For the text-containing cell, return its midpoint in [x, y] coordinate format. 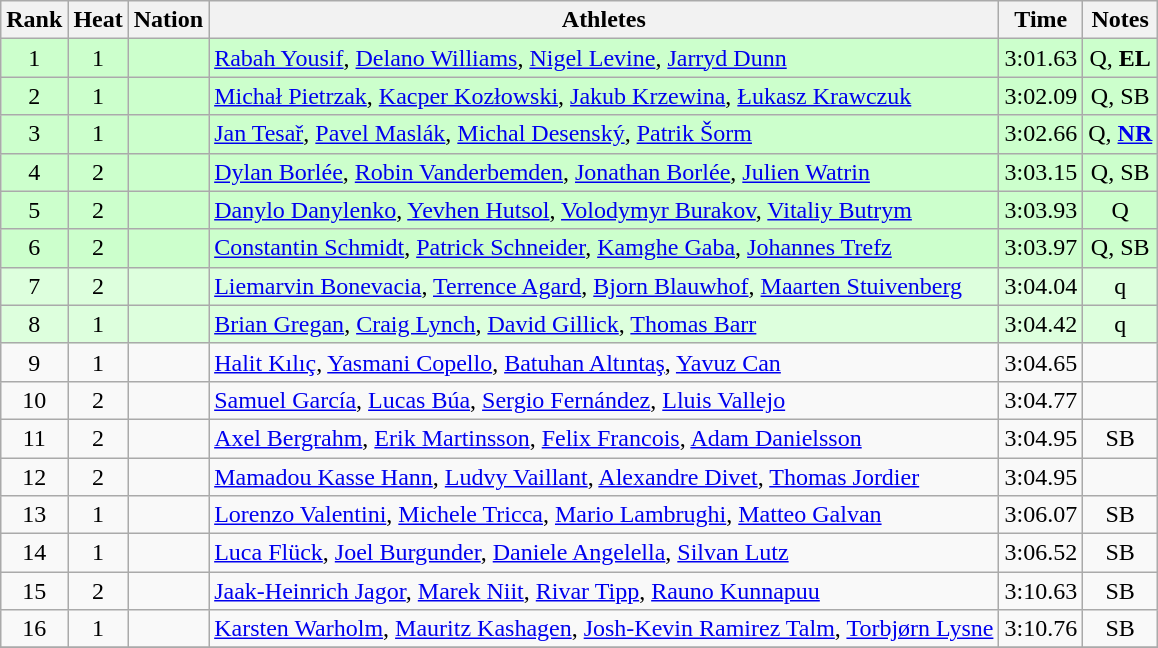
15 [34, 591]
5 [34, 210]
Q, NR [1120, 134]
3:04.42 [1041, 324]
Notes [1120, 20]
Time [1041, 20]
3:06.07 [1041, 515]
Athletes [604, 20]
3:10.76 [1041, 629]
3:10.63 [1041, 591]
Jan Tesař, Pavel Maslák, Michal Desenský, Patrik Šorm [604, 134]
Axel Bergrahm, Erik Martinsson, Felix Francois, Adam Danielsson [604, 438]
8 [34, 324]
Jaak-Heinrich Jagor, Marek Niit, Rivar Tipp, Rauno Kunnapuu [604, 591]
10 [34, 400]
3:04.77 [1041, 400]
Rank [34, 20]
16 [34, 629]
4 [34, 172]
Q [1120, 210]
6 [34, 248]
3:03.15 [1041, 172]
Liemarvin Bonevacia, Terrence Agard, Bjorn Blauwhof, Maarten Stuivenberg [604, 286]
3:04.65 [1041, 362]
12 [34, 477]
Halit Kılıç, Yasmani Copello, Batuhan Altıntaş, Yavuz Can [604, 362]
Karsten Warholm, Mauritz Kashagen, Josh-Kevin Ramirez Talm, Torbjørn Lysne [604, 629]
3:06.52 [1041, 553]
Constantin Schmidt, Patrick Schneider, Kamghe Gaba, Johannes Trefz [604, 248]
Samuel García, Lucas Búa, Sergio Fernández, Lluis Vallejo [604, 400]
Michał Pietrzak, Kacper Kozłowski, Jakub Krzewina, Łukasz Krawczuk [604, 96]
3:04.04 [1041, 286]
3:02.66 [1041, 134]
11 [34, 438]
Luca Flück, Joel Burgunder, Daniele Angelella, Silvan Lutz [604, 553]
3:03.97 [1041, 248]
3:03.93 [1041, 210]
3:02.09 [1041, 96]
3 [34, 134]
7 [34, 286]
Heat [98, 20]
13 [34, 515]
3:01.63 [1041, 58]
Brian Gregan, Craig Lynch, David Gillick, Thomas Barr [604, 324]
Lorenzo Valentini, Michele Tricca, Mario Lambrughi, Matteo Galvan [604, 515]
Danylo Danylenko, Yevhen Hutsol, Volodymyr Burakov, Vitaliy Butrym [604, 210]
Rabah Yousif, Delano Williams, Nigel Levine, Jarryd Dunn [604, 58]
Q, EL [1120, 58]
Mamadou Kasse Hann, Ludvy Vaillant, Alexandre Divet, Thomas Jordier [604, 477]
Dylan Borlée, Robin Vanderbemden, Jonathan Borlée, Julien Watrin [604, 172]
9 [34, 362]
Nation [168, 20]
14 [34, 553]
